Return [X, Y] of the center of cell containing provided text 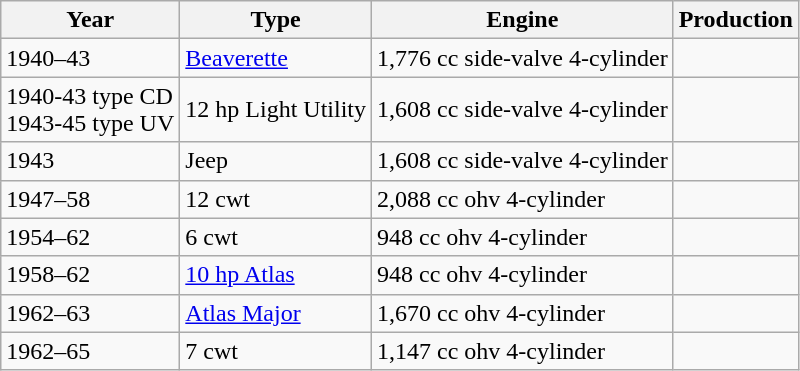
6 cwt [276, 237]
Atlas Major [276, 313]
Jeep [276, 161]
1943 [90, 161]
1947–58 [90, 199]
Engine [523, 20]
1962–65 [90, 351]
1954–62 [90, 237]
1,670 cc ohv 4-cylinder [523, 313]
10 hp Atlas [276, 275]
Type [276, 20]
1940–43 [90, 58]
Beaverette [276, 58]
Production [736, 20]
1962–63 [90, 313]
12 cwt [276, 199]
1940-43 type CD1943-45 type UV [90, 110]
Year [90, 20]
1,147 cc ohv 4-cylinder [523, 351]
7 cwt [276, 351]
2,088 cc ohv 4-cylinder [523, 199]
1,776 cc side-valve 4-cylinder [523, 58]
1958–62 [90, 275]
12 hp Light Utility [276, 110]
